Output the (X, Y) coordinate of the center of the cell containing the given text.  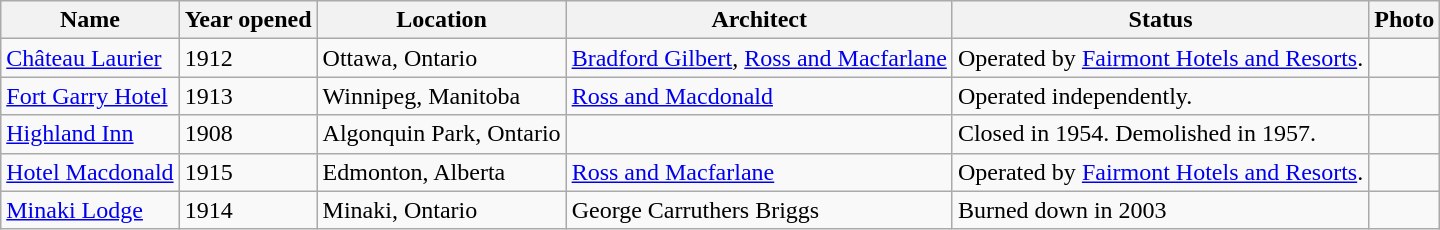
Architect (759, 20)
Photo (1404, 20)
1912 (248, 58)
Highland Inn (90, 134)
Bradford Gilbert, Ross and Macfarlane (759, 58)
George Carruthers Briggs (759, 210)
Operated independently. (1160, 96)
Minaki Lodge (90, 210)
Ross and Macdonald (759, 96)
Closed in 1954. Demolished in 1957. (1160, 134)
Location (442, 20)
Burned down in 2003 (1160, 210)
Ross and Macfarlane (759, 172)
1908 (248, 134)
Fort Garry Hotel (90, 96)
1914 (248, 210)
Status (1160, 20)
Year opened (248, 20)
1915 (248, 172)
Minaki, Ontario (442, 210)
1913 (248, 96)
Name (90, 20)
Winnipeg, Manitoba (442, 96)
Hotel Macdonald (90, 172)
Château Laurier (90, 58)
Edmonton, Alberta (442, 172)
Ottawa, Ontario (442, 58)
Algonquin Park, Ontario (442, 134)
